For the text-containing cell, return its midpoint in [X, Y] coordinate format. 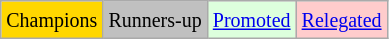
Runners-up [155, 20]
Champions [52, 20]
Promoted [252, 20]
Relegated [342, 20]
